Provide the (X, Y) coordinate of the cell's center where the given text is located.  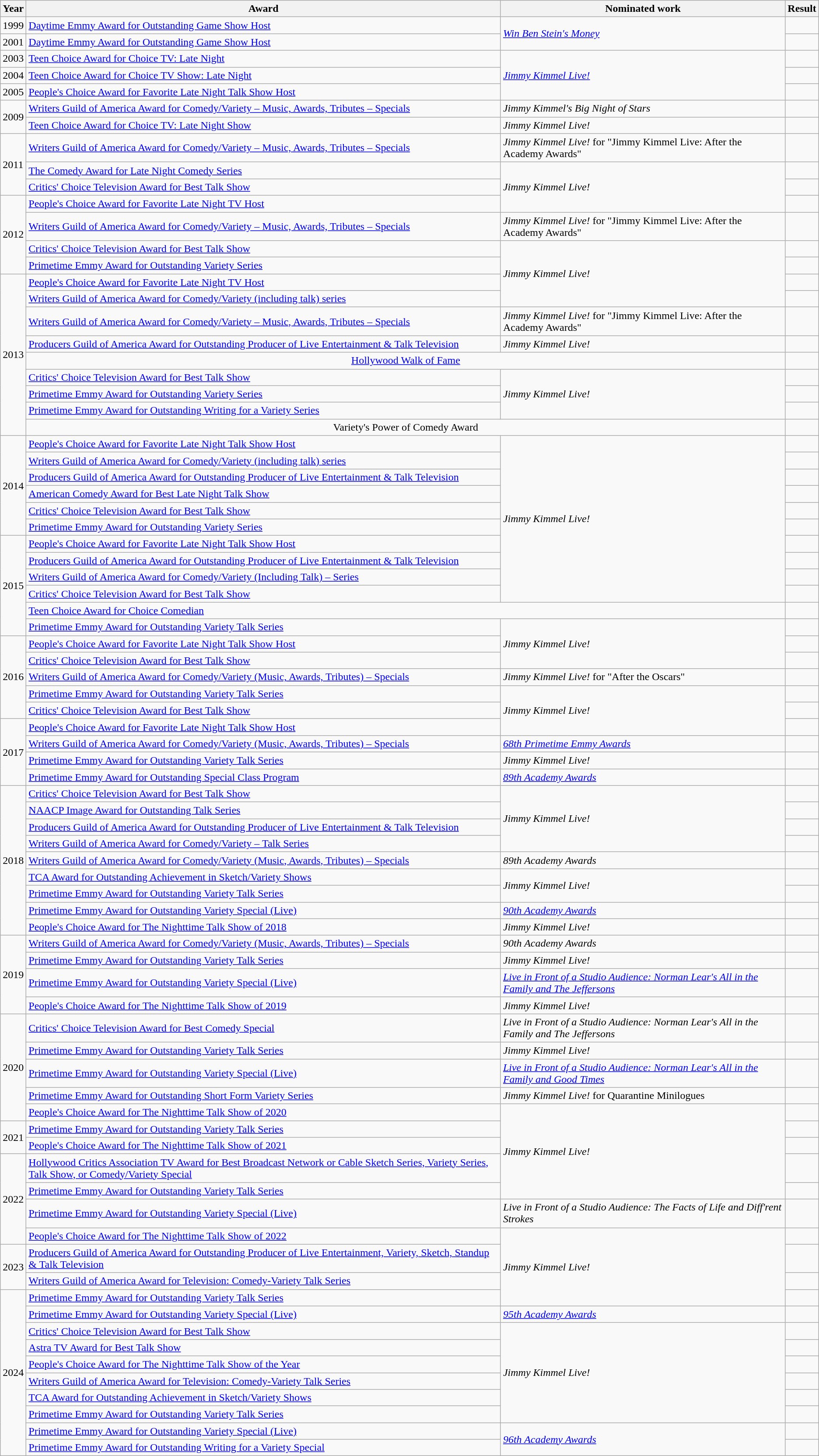
People's Choice Award for The Nighttime Talk Show of 2020 (263, 1112)
2001 (13, 42)
Critics' Choice Television Award for Best Comedy Special (263, 1028)
Year (13, 9)
People's Choice Award for The Nighttime Talk Show of 2021 (263, 1146)
2013 (13, 355)
2009 (13, 117)
Jimmy Kimmel's Big Night of Stars (643, 109)
2012 (13, 235)
Variety's Power of Comedy Award (406, 427)
NAACP Image Award for Outstanding Talk Series (263, 810)
Nominated work (643, 9)
2024 (13, 1372)
Writers Guild of America Award for Comedy/Variety – Talk Series (263, 844)
Teen Choice Award for Choice Comedian (406, 610)
Win Ben Stein's Money (643, 34)
2022 (13, 1199)
Live in Front of a Studio Audience: Norman Lear's All in the Family and Good Times (643, 1073)
95th Academy Awards (643, 1314)
2018 (13, 860)
Primetime Emmy Award for Outstanding Special Class Program (263, 777)
The Comedy Award for Late Night Comedy Series (263, 170)
People's Choice Award for The Nighttime Talk Show of 2022 (263, 1236)
Teen Choice Award for Choice TV Show: Late Night (263, 75)
Jimmy Kimmel Live! for "After the Oscars" (643, 677)
2023 (13, 1267)
Astra TV Award for Best Talk Show (263, 1347)
2003 (13, 59)
People's Choice Award for The Nighttime Talk Show of the Year (263, 1364)
2016 (13, 677)
Primetime Emmy Award for Outstanding Writing for a Variety Special (263, 1448)
2017 (13, 752)
2019 (13, 974)
Primetime Emmy Award for Outstanding Writing for a Variety Series (263, 410)
1999 (13, 25)
2004 (13, 75)
Hollywood Walk of Fame (406, 361)
People's Choice Award for The Nighttime Talk Show of 2018 (263, 927)
2005 (13, 92)
Jimmy Kimmel Live! for Quarantine Minilogues (643, 1096)
Writers Guild of America Award for Comedy/Variety (Including Talk) – Series (263, 577)
2020 (13, 1067)
Teen Choice Award for Choice TV: Late Night (263, 59)
68th Primetime Emmy Awards (643, 744)
Producers Guild of America Award for Outstanding Producer of Live Entertainment, Variety, Sketch, Standup & Talk Television (263, 1259)
2014 (13, 485)
Result (802, 9)
96th Academy Awards (643, 1439)
American Comedy Award for Best Late Night Talk Show (263, 494)
Hollywood Critics Association TV Award for Best Broadcast Network or Cable Sketch Series, Variety Series, Talk Show, or Comedy/Variety Special (263, 1168)
2015 (13, 586)
2011 (13, 165)
Award (263, 9)
2021 (13, 1137)
Primetime Emmy Award for Outstanding Short Form Variety Series (263, 1096)
Live in Front of a Studio Audience: The Facts of Life and Diff'rent Strokes (643, 1213)
People's Choice Award for The Nighttime Talk Show of 2019 (263, 1005)
Teen Choice Award for Choice TV: Late Night Show (263, 125)
